Find where the given text appears and provide that cell's center as [X, Y] coordinate. 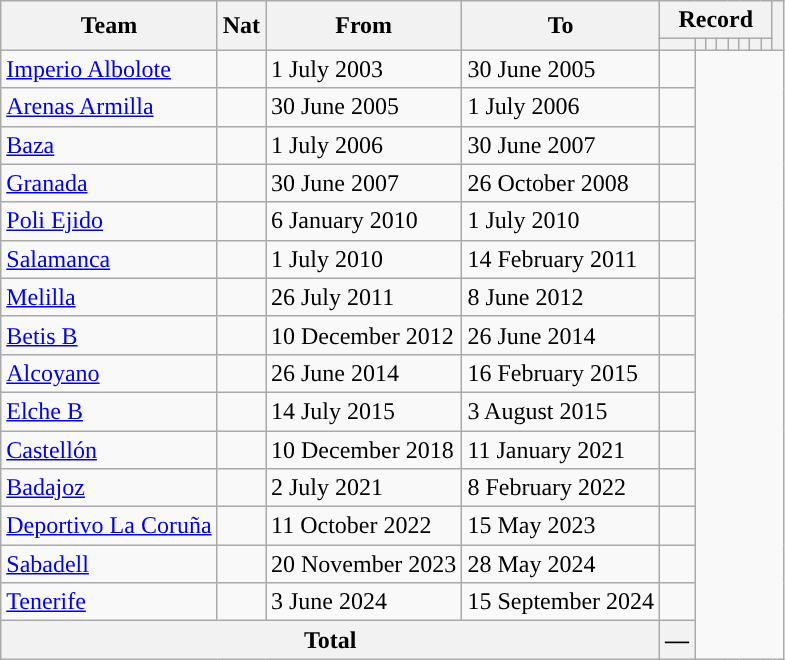
Team [109, 26]
20 November 2023 [364, 564]
11 January 2021 [561, 449]
15 May 2023 [561, 526]
Tenerife [109, 602]
Record [716, 20]
8 February 2022 [561, 488]
To [561, 26]
Deportivo La Coruña [109, 526]
Badajoz [109, 488]
3 June 2024 [364, 602]
Betis B [109, 335]
6 January 2010 [364, 221]
10 December 2018 [364, 449]
28 May 2024 [561, 564]
Salamanca [109, 259]
14 February 2011 [561, 259]
Nat [241, 26]
8 June 2012 [561, 297]
Poli Ejido [109, 221]
1 July 2003 [364, 69]
Granada [109, 183]
Elche B [109, 411]
Melilla [109, 297]
— [678, 640]
16 February 2015 [561, 373]
10 December 2012 [364, 335]
11 October 2022 [364, 526]
26 October 2008 [561, 183]
3 August 2015 [561, 411]
Sabadell [109, 564]
14 July 2015 [364, 411]
Castellón [109, 449]
Arenas Armilla [109, 107]
Alcoyano [109, 373]
15 September 2024 [561, 602]
Baza [109, 145]
26 July 2011 [364, 297]
Imperio Albolote [109, 69]
2 July 2021 [364, 488]
Total [330, 640]
From [364, 26]
